Find where the given text appears and provide that cell's center as (x, y) coordinate. 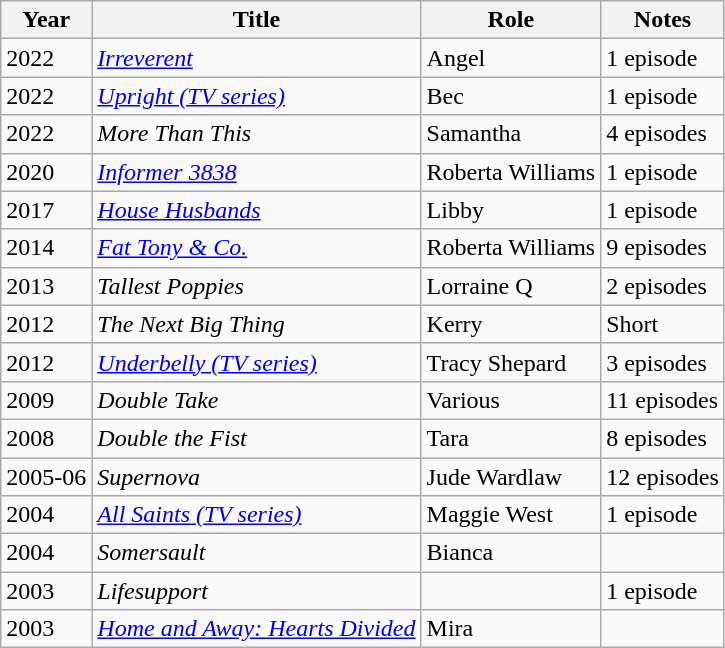
Home and Away: Hearts Divided (256, 629)
2013 (46, 286)
Jude Wardlaw (511, 477)
2008 (46, 438)
The Next Big Thing (256, 324)
Double Take (256, 400)
Informer 3838 (256, 172)
2009 (46, 400)
Tracy Shepard (511, 362)
Lorraine Q (511, 286)
Bec (511, 96)
2 episodes (663, 286)
Title (256, 20)
Irreverent (256, 58)
Libby (511, 210)
12 episodes (663, 477)
Samantha (511, 134)
3 episodes (663, 362)
2005-06 (46, 477)
House Husbands (256, 210)
2014 (46, 248)
Tallest Poppies (256, 286)
Short (663, 324)
Somersault (256, 553)
Upright (TV series) (256, 96)
Notes (663, 20)
Maggie West (511, 515)
8 episodes (663, 438)
11 episodes (663, 400)
Role (511, 20)
2020 (46, 172)
Various (511, 400)
Angel (511, 58)
Underbelly (TV series) (256, 362)
All Saints (TV series) (256, 515)
Bianca (511, 553)
Kerry (511, 324)
Year (46, 20)
2017 (46, 210)
More Than This (256, 134)
4 episodes (663, 134)
Double the Fist (256, 438)
Fat Tony & Co. (256, 248)
Mira (511, 629)
Lifesupport (256, 591)
9 episodes (663, 248)
Tara (511, 438)
Supernova (256, 477)
